Scan for the cell matching the given text and deliver its (X, Y) coordinate at center. 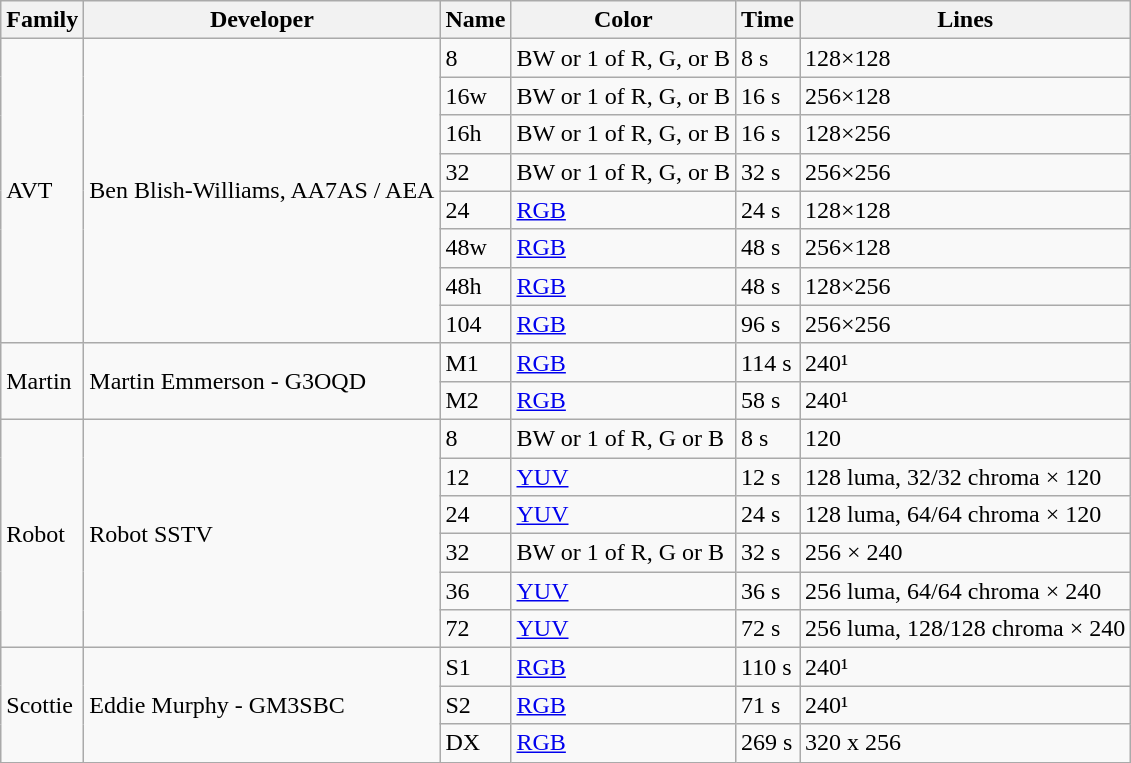
256 luma, 64/64 chroma × 240 (966, 591)
Family (42, 20)
Lines (966, 20)
72 (476, 629)
12 s (768, 477)
AVT (42, 191)
Ben Blish-Williams, AA7AS / AEA (262, 191)
Robot (42, 533)
Name (476, 20)
DX (476, 743)
S2 (476, 705)
71 s (768, 705)
72 s (768, 629)
16h (476, 134)
Scottie (42, 705)
128 luma, 64/64 chroma × 120 (966, 515)
Robot SSTV (262, 533)
110 s (768, 667)
256 × 240 (966, 553)
Martin Emmerson - G3OQD (262, 381)
48w (476, 248)
Eddie Murphy - GM3SBC (262, 705)
Time (768, 20)
M1 (476, 362)
104 (476, 324)
36 s (768, 591)
Color (624, 20)
256 luma, 128/128 chroma × 240 (966, 629)
S1 (476, 667)
48h (476, 286)
320 x 256 (966, 743)
58 s (768, 400)
12 (476, 477)
96 s (768, 324)
16w (476, 96)
36 (476, 591)
128 luma, 32/32 chroma × 120 (966, 477)
114 s (768, 362)
M2 (476, 400)
269 s (768, 743)
Martin (42, 381)
Developer (262, 20)
120 (966, 438)
